Identify which cell holds the provided text, then report its (x, y) central coordinate. 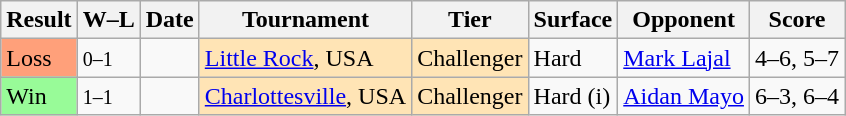
6–3, 6–4 (796, 96)
Mark Lajal (684, 58)
0–1 (108, 58)
Loss (39, 58)
4–6, 5–7 (796, 58)
W–L (108, 20)
Hard (i) (573, 96)
Date (170, 20)
Aidan Mayo (684, 96)
Surface (573, 20)
Hard (573, 58)
Tier (470, 20)
1–1 (108, 96)
Opponent (684, 20)
Little Rock, USA (305, 58)
Charlottesville, USA (305, 96)
Score (796, 20)
Tournament (305, 20)
Result (39, 20)
Win (39, 96)
